Pinpoint the cell where the given text exists, returning its [x, y] midpoint coordinate. 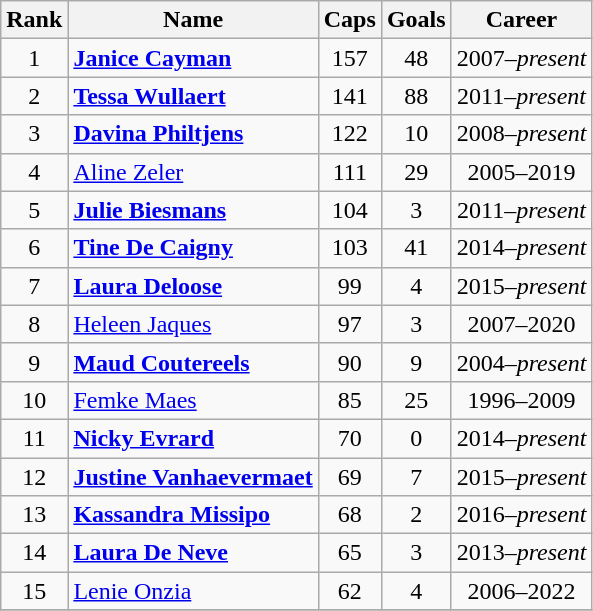
15 [34, 591]
Caps [350, 20]
12 [34, 477]
29 [416, 172]
Nicky Evrard [193, 438]
90 [350, 362]
65 [350, 553]
85 [350, 400]
Julie Biesmans [193, 210]
141 [350, 96]
Rank [34, 20]
11 [34, 438]
68 [350, 515]
88 [416, 96]
Laura De Neve [193, 553]
25 [416, 400]
97 [350, 324]
2004–present [522, 362]
2007–2020 [522, 324]
6 [34, 248]
Janice Cayman [193, 58]
Career [522, 20]
Goals [416, 20]
2016–present [522, 515]
122 [350, 134]
Laura Deloose [193, 286]
Heleen Jaques [193, 324]
2005–2019 [522, 172]
1996–2009 [522, 400]
5 [34, 210]
Aline Zeler [193, 172]
2007–present [522, 58]
2006–2022 [522, 591]
157 [350, 58]
0 [416, 438]
103 [350, 248]
69 [350, 477]
Maud Coutereels [193, 362]
Justine Vanhaevermaet [193, 477]
62 [350, 591]
13 [34, 515]
41 [416, 248]
99 [350, 286]
111 [350, 172]
2013–present [522, 553]
1 [34, 58]
Tine De Caigny [193, 248]
Femke Maes [193, 400]
Lenie Onzia [193, 591]
Kassandra Missipo [193, 515]
2008–present [522, 134]
70 [350, 438]
8 [34, 324]
Davina Philtjens [193, 134]
48 [416, 58]
14 [34, 553]
104 [350, 210]
Tessa Wullaert [193, 96]
Name [193, 20]
